For the text-containing cell, return its midpoint in (x, y) coordinate format. 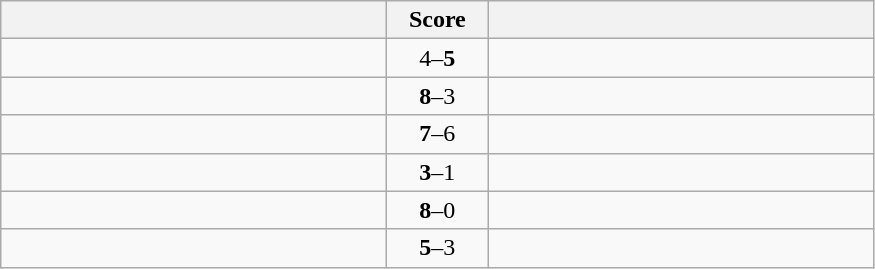
5–3 (438, 248)
4–5 (438, 58)
3–1 (438, 172)
8–0 (438, 210)
8–3 (438, 96)
Score (438, 20)
7–6 (438, 134)
